Detect which cell encompasses the target text, then output its (x, y) center coordinate. 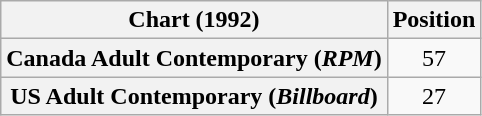
Canada Adult Contemporary (RPM) (194, 58)
Position (434, 20)
Chart (1992) (194, 20)
27 (434, 96)
US Adult Contemporary (Billboard) (194, 96)
57 (434, 58)
